Return [X, Y] of the center of cell containing provided text 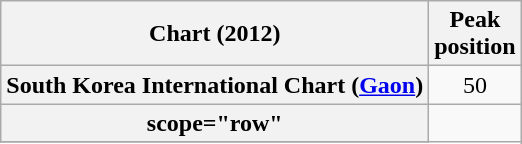
50 [475, 85]
South Korea International Chart (Gaon) [215, 85]
Peakposition [475, 34]
scope="row" [215, 123]
Chart (2012) [215, 34]
